Scan for the cell matching the given text and deliver its (X, Y) coordinate at center. 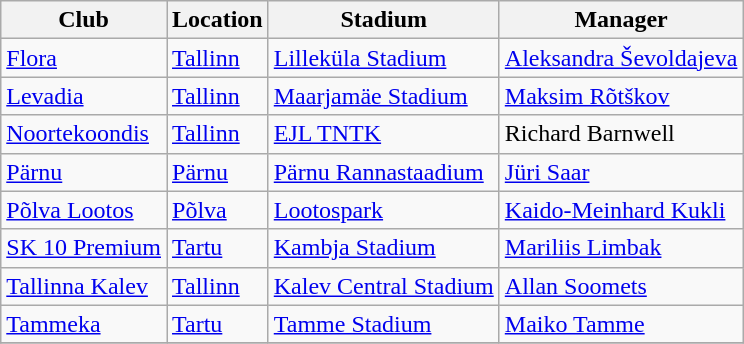
SK 10 Premium (84, 248)
Club (84, 20)
Flora (84, 58)
EJL TNTK (384, 134)
Põlva (217, 210)
Maksim Rõtškov (621, 96)
Põlva Lootos (84, 210)
Mariliis Limbak (621, 248)
Maiko Tamme (621, 324)
Manager (621, 20)
Pärnu Rannastaadium (384, 172)
Kambja Stadium (384, 248)
Jüri Saar (621, 172)
Kaido-Meinhard Kukli (621, 210)
Tamme Stadium (384, 324)
Levadia (84, 96)
Lootospark (384, 210)
Stadium (384, 20)
Aleksandra Ševoldajeva (621, 58)
Richard Barnwell (621, 134)
Tammeka (84, 324)
Allan Soomets (621, 286)
Maarjamäe Stadium (384, 96)
Lilleküla Stadium (384, 58)
Tallinna Kalev (84, 286)
Noortekoondis (84, 134)
Location (217, 20)
Kalev Central Stadium (384, 286)
